Output the [X, Y] coordinate of the center of the cell containing the given text.  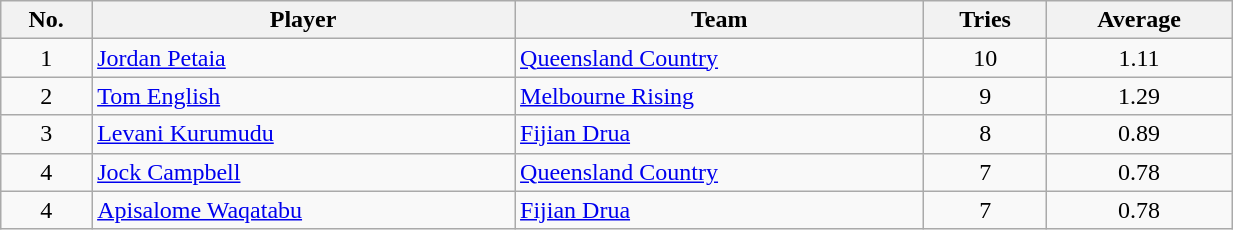
Melbourne Rising [720, 96]
1.29 [1138, 96]
1.11 [1138, 58]
9 [986, 96]
Average [1138, 20]
10 [986, 58]
Player [304, 20]
0.89 [1138, 134]
Team [720, 20]
No. [46, 20]
Apisalome Waqatabu [304, 210]
8 [986, 134]
2 [46, 96]
Tom English [304, 96]
3 [46, 134]
Jordan Petaia [304, 58]
Tries [986, 20]
Jock Campbell [304, 172]
Levani Kurumudu [304, 134]
1 [46, 58]
